For the text-containing cell, return its midpoint in [X, Y] coordinate format. 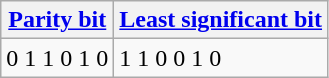
Least significant bit [221, 20]
0 1 1 0 1 0 [58, 58]
1 1 0 0 1 0 [221, 58]
Parity bit [58, 20]
